Search for the cell housing the specified text and yield its [X, Y] center coordinate. 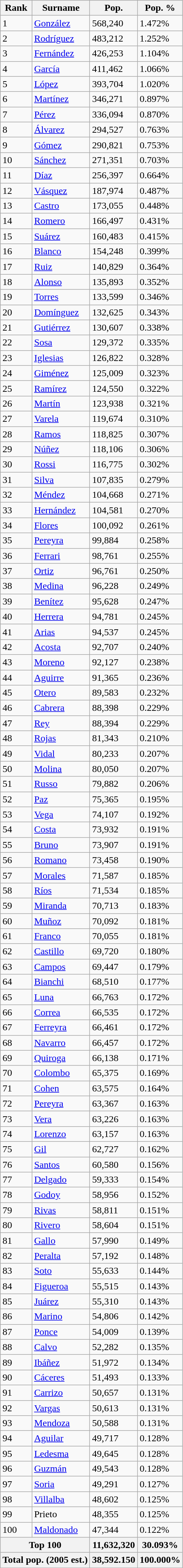
0.870% [160, 114]
0.210% [160, 738]
13 [16, 206]
48,355 [113, 1514]
0.179% [160, 967]
48 [16, 738]
70,713 [113, 906]
71,587 [113, 875]
80,050 [113, 769]
0.249% [160, 586]
59 [16, 906]
50 [16, 769]
0.171% [160, 1058]
57,990 [113, 1241]
0.135% [160, 1347]
Soto [61, 1271]
0.122% [160, 1530]
1.020% [160, 84]
37 [16, 571]
Suárez [61, 236]
51,493 [113, 1377]
Carrizo [61, 1392]
28 [16, 434]
50,588 [113, 1423]
Bianchi [61, 982]
Medina [61, 586]
0.343% [160, 312]
73,458 [113, 860]
Correa [61, 1012]
0.180% [160, 952]
173,055 [113, 206]
88,394 [113, 723]
Pop. % [160, 8]
41 [16, 632]
0.148% [160, 1256]
0.142% [160, 1317]
0.255% [160, 556]
411,462 [113, 69]
42 [16, 647]
Rivero [61, 1225]
0.134% [160, 1362]
González [61, 23]
294,527 [113, 130]
25 [16, 388]
Costa [61, 830]
68 [16, 1043]
38,592.150 [113, 1560]
5 [16, 84]
95,628 [113, 601]
69,447 [113, 967]
14 [16, 221]
Campos [61, 967]
Romero [61, 221]
88,398 [113, 708]
154,248 [113, 251]
Vargas [61, 1408]
256,397 [113, 175]
Ríos [61, 890]
Otero [61, 693]
20 [16, 312]
77 [16, 1180]
68,510 [113, 982]
135,893 [113, 282]
3 [16, 54]
Guzmán [61, 1469]
50,657 [113, 1392]
Fernández [61, 54]
23 [16, 358]
46 [16, 708]
16 [16, 251]
94,537 [113, 632]
0.236% [160, 678]
568,240 [113, 23]
62,727 [113, 1149]
Gutiérrez [61, 327]
100.000% [160, 1560]
96 [16, 1469]
72 [16, 1103]
Gallo [61, 1241]
124,550 [113, 388]
66 [16, 1012]
118,825 [113, 434]
Iglesias [61, 358]
0.322% [160, 388]
0.152% [160, 1195]
336,094 [113, 114]
6 [16, 99]
70,092 [113, 921]
99 [16, 1514]
74 [16, 1134]
0.192% [160, 814]
83 [16, 1271]
27 [16, 419]
90 [16, 1377]
52 [16, 799]
87 [16, 1332]
Ortiz [61, 571]
66,457 [113, 1043]
97 [16, 1484]
Benítez [61, 601]
30 [16, 465]
79,882 [113, 784]
54 [16, 830]
Lorenzo [61, 1134]
Rey [61, 723]
84 [16, 1286]
66,535 [113, 1012]
17 [16, 267]
73,932 [113, 830]
35 [16, 541]
57 [16, 875]
53 [16, 814]
32 [16, 495]
4 [16, 69]
Godoy [61, 1195]
89,583 [113, 693]
0.399% [160, 251]
Luna [61, 997]
19 [16, 297]
1.472% [160, 23]
79 [16, 1210]
1 [16, 23]
271,351 [113, 160]
Miranda [61, 906]
44 [16, 678]
Rojas [61, 738]
Maldonado [61, 1530]
118,106 [113, 449]
58,956 [113, 1195]
Álvarez [61, 130]
18 [16, 282]
99,884 [113, 541]
91,365 [113, 678]
Peralta [61, 1256]
100,092 [113, 525]
67 [16, 1027]
133,599 [113, 297]
56 [16, 860]
104,581 [113, 510]
54,009 [113, 1332]
51 [16, 784]
Morales [61, 875]
483,212 [113, 38]
Giménez [61, 373]
Ponce [61, 1332]
Flores [61, 525]
Sosa [61, 343]
55,310 [113, 1301]
290,821 [113, 145]
49,717 [113, 1438]
Ramos [61, 434]
63 [16, 967]
94,781 [113, 616]
57,192 [113, 1256]
52,282 [113, 1347]
0.183% [160, 906]
94 [16, 1438]
10 [16, 160]
Acosta [61, 647]
Villalba [61, 1499]
0.169% [160, 1073]
0.703% [160, 160]
Pérez [61, 114]
0.154% [160, 1180]
Gómez [61, 145]
Vega [61, 814]
89 [16, 1362]
Navarro [61, 1043]
70,055 [113, 936]
51,972 [113, 1362]
Sánchez [61, 160]
69,720 [113, 952]
0.250% [160, 571]
55,633 [113, 1271]
Núñez [61, 449]
Soria [61, 1484]
393,704 [113, 84]
55 [16, 845]
50,613 [113, 1408]
Total pop. (2005 est.) [45, 1560]
65 [16, 997]
1.066% [160, 69]
47 [16, 723]
63,157 [113, 1134]
91 [16, 1392]
96,228 [113, 586]
39 [16, 601]
74,107 [113, 814]
49,291 [113, 1484]
88 [16, 1347]
Domínguez [61, 312]
11,632,320 [113, 1545]
98 [16, 1499]
49,543 [113, 1469]
Prieto [61, 1514]
0.206% [160, 784]
76 [16, 1165]
11 [16, 175]
0.897% [160, 99]
426,253 [113, 54]
Aguirre [61, 678]
30.093% [160, 1545]
107,835 [113, 480]
0.177% [160, 982]
0.306% [160, 449]
0.156% [160, 1165]
Pop. [113, 8]
0.302% [160, 465]
0.664% [160, 175]
24 [16, 373]
31 [16, 480]
69 [16, 1058]
58,811 [113, 1210]
0.144% [160, 1271]
1.104% [160, 54]
0.240% [160, 647]
66,461 [113, 1027]
0.431% [160, 221]
Ferrari [61, 556]
82 [16, 1256]
Ledesma [61, 1454]
59,333 [113, 1180]
Top 100 [45, 1545]
64 [16, 982]
Muñoz [61, 921]
104,668 [113, 495]
140,829 [113, 267]
80,233 [113, 754]
129,372 [113, 343]
Juárez [61, 1301]
75,365 [113, 799]
130,607 [113, 327]
166,497 [113, 221]
Marino [61, 1317]
Díaz [61, 175]
Cáceres [61, 1377]
346,271 [113, 99]
58,604 [113, 1225]
0.328% [160, 358]
0.270% [160, 510]
26 [16, 403]
Vera [61, 1119]
63,367 [113, 1103]
65,375 [113, 1073]
Martínez [61, 99]
Rivas [61, 1210]
92 [16, 1408]
40 [16, 616]
73 [16, 1119]
Ibáñez [61, 1362]
93 [16, 1423]
73,907 [113, 845]
Alonso [61, 282]
70 [16, 1073]
Cohen [61, 1088]
Bruno [61, 845]
63,575 [113, 1088]
Paz [61, 799]
Vásquez [61, 191]
187,974 [113, 191]
Surname [61, 8]
Torres [61, 297]
34 [16, 525]
15 [16, 236]
36 [16, 556]
21 [16, 327]
Herrera [61, 616]
8 [16, 130]
Ferreyra [61, 1027]
12 [16, 191]
58 [16, 890]
100 [16, 1530]
80 [16, 1225]
Colombo [61, 1073]
125,009 [113, 373]
119,674 [113, 419]
78 [16, 1195]
0.232% [160, 693]
81 [16, 1241]
0.195% [160, 799]
47,344 [113, 1530]
Molina [61, 769]
0.364% [160, 267]
0.258% [160, 541]
Castillo [61, 952]
Franco [61, 936]
0.487% [160, 191]
0.127% [160, 1484]
132,625 [113, 312]
60 [16, 921]
38 [16, 586]
0.190% [160, 860]
45 [16, 693]
7 [16, 114]
49 [16, 754]
Rossi [61, 465]
71 [16, 1088]
66,763 [113, 997]
95 [16, 1454]
66,138 [113, 1058]
Santos [61, 1165]
71,534 [113, 890]
Gil [61, 1149]
0.763% [160, 130]
0.310% [160, 419]
0.307% [160, 434]
48,602 [113, 1499]
1.252% [160, 38]
Calvo [61, 1347]
Romano [61, 860]
0.279% [160, 480]
0.415% [160, 236]
92,707 [113, 647]
29 [16, 449]
Vidal [61, 754]
0.261% [160, 525]
0.149% [160, 1241]
Mendoza [61, 1423]
63,226 [113, 1119]
Russo [61, 784]
Martín [61, 403]
61 [16, 936]
Rodríguez [61, 38]
Delgado [61, 1180]
Hernández [61, 510]
33 [16, 510]
0.164% [160, 1088]
0.753% [160, 145]
0.335% [160, 343]
Rank [16, 8]
81,343 [113, 738]
López [61, 84]
0.133% [160, 1377]
160,483 [113, 236]
Silva [61, 480]
Quiroga [61, 1058]
116,775 [113, 465]
Moreno [61, 662]
Varela [61, 419]
Ramírez [61, 388]
123,938 [113, 403]
22 [16, 343]
43 [16, 662]
9 [16, 145]
75 [16, 1149]
2 [16, 38]
49,645 [113, 1454]
62 [16, 952]
0.448% [160, 206]
0.271% [160, 495]
86 [16, 1317]
0.352% [160, 282]
Castro [61, 206]
0.139% [160, 1332]
Ruiz [61, 267]
55,515 [113, 1286]
Figueroa [61, 1286]
0.346% [160, 297]
0.323% [160, 373]
Aguilar [61, 1438]
126,822 [113, 358]
0.321% [160, 403]
Blanco [61, 251]
0.338% [160, 327]
85 [16, 1301]
96,761 [113, 571]
García [61, 69]
0.247% [160, 601]
0.162% [160, 1149]
0.238% [160, 662]
Arias [61, 632]
92,127 [113, 662]
54,806 [113, 1317]
Méndez [61, 495]
Cabrera [61, 708]
60,580 [113, 1165]
98,761 [113, 556]
